Scan for the cell matching the given text and deliver its [x, y] coordinate at center. 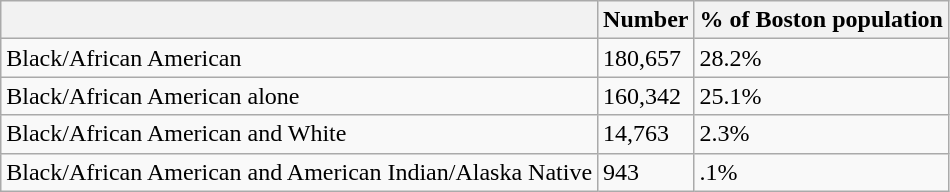
2.3% [821, 134]
Black/African American alone [300, 96]
Number [646, 20]
Black/African American and American Indian/Alaska Native [300, 172]
Black/African American and White [300, 134]
160,342 [646, 96]
25.1% [821, 96]
180,657 [646, 58]
14,763 [646, 134]
Black/African American [300, 58]
943 [646, 172]
.1% [821, 172]
28.2% [821, 58]
% of Boston population [821, 20]
